Scan for the cell matching the given text and deliver its [x, y] coordinate at center. 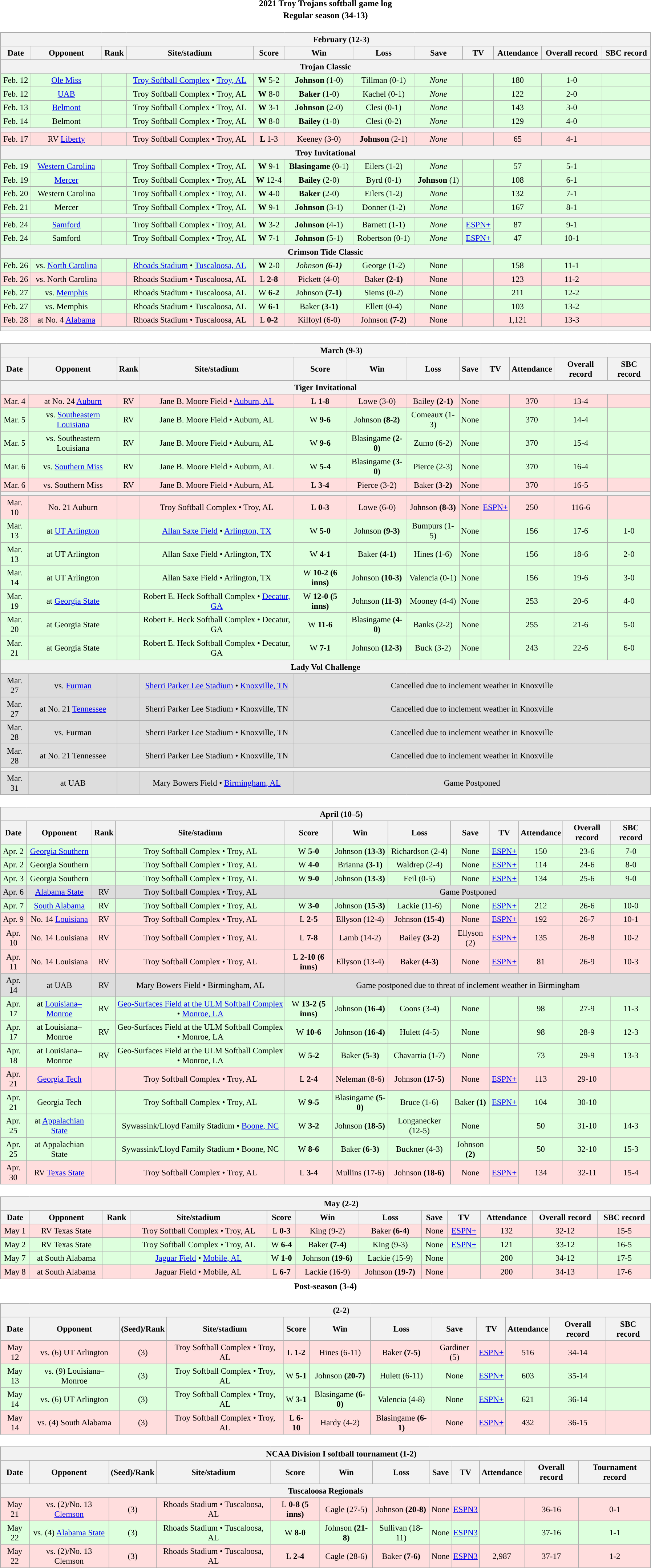
Buck (3-2) [433, 648]
6-0 [629, 648]
432 [528, 1422]
12-2 [572, 293]
Johnson (12-3) [377, 648]
10-2 [631, 938]
Crimson Tide Classic [325, 252]
Bailey (2-0) [319, 180]
26-9 [587, 961]
158 [518, 266]
32-12 [565, 1231]
Johnson (7-1) [319, 293]
212 [541, 906]
Sullivan (18-11) [401, 1533]
Apr. 9 [13, 919]
Keeney (3-0) [319, 139]
May 8 [15, 1272]
Cagle (27-5) [346, 1510]
Feb. 20 [16, 193]
Johnson (20-8) [401, 1510]
Mar. 14 [15, 578]
104 [541, 1102]
L 1-8 [320, 401]
Kachel (0-1) [384, 94]
Johnson (4-1) [319, 224]
Baker (1-0) [319, 94]
113 [541, 1079]
Clesi (0-1) [384, 108]
W 12-4 [269, 180]
Game postponed due to threat of inclement weather in Birmingham [468, 985]
123 [518, 279]
Johnson (8-2) [377, 419]
Bailey (1-0) [319, 121]
Ole Miss [66, 80]
37-16 [551, 1533]
20-6 [581, 601]
122 [518, 94]
26-6 [587, 906]
Baker (2-0) [319, 193]
Mullins (17-6) [360, 1172]
May 13 [15, 1376]
W 6-1 [269, 307]
13-4 [581, 401]
Neleman (8-6) [360, 1079]
Baker (4-3) [419, 961]
1-2 [615, 1556]
Johnson (15-4) [419, 919]
Blasingame (5-0) [360, 1102]
2,987 [502, 1556]
121 [506, 1245]
Lackie (15-9) [390, 1258]
Pierce (2-3) [433, 466]
Clesi (0-2) [384, 121]
L 0-2 [269, 320]
Blasingame (2-0) [377, 443]
Mar. 4 [15, 401]
May 1 [15, 1231]
Ellett (0-4) [384, 307]
11-3 [631, 1008]
Lackie (16-9) [328, 1272]
167 [518, 207]
May 2 [15, 1245]
Pickett (4-0) [319, 279]
Baker (7-5) [401, 1352]
Mooney (4-4) [433, 601]
Robertson (0-1) [384, 238]
Baker (5-3) [360, 1056]
George (1-2) [384, 266]
7-0 [631, 851]
Troy Invitational [325, 153]
Longanecker (12-5) [419, 1126]
15-5 [624, 1231]
W 5-1 [296, 1376]
211 [518, 293]
Apr. 14 [13, 985]
Johnson (20-7) [340, 1376]
25-6 [587, 879]
L 1-2 [296, 1352]
19-6 [581, 578]
15-3 [631, 1149]
23-6 [587, 851]
Johnson (9-3) [377, 531]
17-5 [624, 1258]
192 [541, 919]
516 [528, 1352]
Johnson (5-1) [319, 238]
Ellyson (13-4) [360, 961]
11-2 [572, 279]
143 [518, 108]
vs. (9) Louisiana–Monroe [74, 1376]
Baker (6-4) [390, 1231]
Johnson (18-5) [360, 1126]
29-9 [587, 1056]
Gardiner (5) [454, 1352]
L 0-8 (5 inns) [295, 1510]
Mar. 10 [15, 507]
February (12-3) [325, 39]
103 [518, 307]
36-14 [578, 1399]
Johnson (19-6) [328, 1258]
Baker (1) [470, 1102]
32-10 [587, 1149]
Lackie (11-6) [419, 906]
W 10-6 [309, 1032]
Apr. 6 [13, 892]
31-10 [587, 1126]
Hardy (4-2) [340, 1422]
Apr. 30 [13, 1172]
L 6-7 [282, 1272]
May 7 [15, 1258]
King (9-3) [390, 1245]
King (9-2) [328, 1231]
April (10–5) [325, 814]
South Alabama [60, 906]
28-9 [587, 1032]
33-12 [565, 1245]
(2-2) [325, 1310]
Johnson (1-0) [319, 80]
Brianna (3-1) [360, 865]
5-0 [629, 625]
Feb. 14 [16, 121]
9-0 [631, 879]
Lowe (3-0) [377, 401]
Apr. 7 [13, 906]
Johnson (1) [438, 180]
108 [518, 180]
26-8 [587, 938]
603 [528, 1376]
Siems (0-2) [384, 293]
Johnson (2-1) [384, 139]
W 6-2 [269, 293]
Baker (3-1) [319, 307]
W 13-2 (5 inns) [309, 1008]
34-13 [565, 1272]
Valencia (0-1) [433, 578]
73 [541, 1056]
W 3-0 [309, 906]
Cagle (28-6) [346, 1556]
Johnson (3-1) [319, 207]
No. 21 Auburn [73, 507]
Johnson (18-6) [419, 1172]
Tournament record [615, 1472]
Baker (7-4) [328, 1245]
W 12-0 (5 inns) [320, 601]
Waldrep (2-4) [419, 865]
at No. 4 Alabama [66, 320]
W 2-0 [269, 266]
Chavarria (1-7) [419, 1056]
Johnson (15-3) [360, 906]
Blasingame (6-0) [340, 1399]
Feb. 28 [16, 320]
Mar. 20 [15, 625]
30-10 [587, 1102]
W 5-4 [320, 466]
Bailey (3-2) [419, 938]
Tillman (0-1) [384, 80]
W 6-4 [282, 1245]
8-1 [572, 207]
Johnson (2-0) [319, 108]
135 [541, 938]
36-15 [578, 1422]
Baker (7-6) [401, 1556]
5-1 [572, 166]
Lamb (14-2) [360, 938]
March (9-3) [325, 350]
65 [518, 139]
35-14 [578, 1376]
RV Liberty [66, 139]
Blasingame (0-1) [319, 166]
vs. (4) Alabama State [69, 1533]
Apr. 11 [13, 961]
34-14 [578, 1352]
Johnson (11-3) [377, 601]
Mar. 21 [15, 648]
Johnson (6-1) [319, 266]
Feil (0-5) [419, 879]
Hines (1-6) [433, 554]
0-1 [615, 1510]
14-3 [631, 1126]
129 [518, 121]
Baker (4-1) [377, 554]
Hulett (4-5) [419, 1032]
L 1-3 [269, 139]
at No. 24 Auburn [73, 401]
250 [532, 507]
Feb. 21 [16, 207]
Pierce (3-2) [377, 485]
Ellyson (2) [470, 938]
Johnson (7-2) [384, 320]
Baker (6-3) [360, 1149]
W 10-2 (6 inns) [320, 578]
47 [518, 238]
57 [518, 166]
Feb. 13 [16, 108]
34-12 [565, 1258]
18-6 [581, 554]
Zumo (6-2) [433, 443]
W 9-5 [309, 1102]
vs. (4) South Alabama [74, 1422]
Mar. 19 [15, 601]
Coons (3-4) [419, 1008]
Richardson (2-4) [419, 851]
36-16 [551, 1510]
Comeaux (1-3) [433, 419]
255 [532, 625]
Apr. 10 [13, 938]
4-1 [572, 139]
Mar. 31 [15, 783]
81 [541, 961]
26-7 [587, 919]
Alabama State [60, 892]
180 [518, 80]
243 [532, 648]
Bruce (1-6) [419, 1102]
L 2-8 [269, 279]
12-3 [631, 1032]
37-17 [551, 1556]
13-2 [572, 307]
14-4 [581, 419]
21-6 [581, 625]
Valencia (4-8) [401, 1399]
L 2-5 [309, 919]
9-1 [572, 224]
87 [518, 224]
Johnson (8-3) [433, 507]
Blasingame (4-0) [377, 625]
11-1 [572, 266]
22-6 [581, 648]
Bailey (2-1) [433, 401]
Tiger Invitational [325, 387]
Baker (3-2) [433, 485]
Kilfoyl (6-0) [319, 320]
150 [541, 851]
Blasingame (3-0) [377, 466]
114 [541, 865]
116-6 [581, 507]
Johnson (10-3) [377, 578]
621 [528, 1399]
Johnson (17-5) [419, 1079]
W 1-0 [282, 1258]
L 2-10 (6 inns) [309, 961]
Donner (1-2) [384, 207]
Barnett (1-1) [384, 224]
Hulett (6-11) [401, 1376]
1-1 [615, 1533]
Hines (6-11) [340, 1352]
Banks (2-2) [433, 625]
24-6 [587, 865]
W 8-6 [309, 1149]
Apr. 18 [13, 1056]
7-1 [572, 193]
29-10 [587, 1079]
Johnson (2) [470, 1149]
Johnson (19-7) [390, 1272]
L 7-8 [309, 938]
10-3 [631, 961]
L 6-10 [296, 1422]
Apr. 3 [13, 879]
W 9-0 [309, 879]
Lowe (6-0) [377, 507]
32-11 [587, 1172]
Lady Vol Challenge [325, 666]
Buckner (4-3) [419, 1149]
May (2-2) [325, 1204]
1,121 [518, 320]
May 21 [15, 1510]
W 11-6 [320, 625]
253 [532, 601]
Bumpurs (1-5) [433, 531]
Johnson (21-8) [346, 1533]
27-9 [587, 1008]
Baker (2-1) [384, 279]
8-0 [631, 865]
NCAA Division I softball tournament (1-2) [325, 1454]
Tuscaloosa Regionals [325, 1491]
UAB [66, 94]
May 12 [15, 1352]
Feb. 17 [16, 139]
Blasingame (6-1) [401, 1422]
Byrd (0-1) [384, 180]
W 4-1 [320, 554]
Ellyson (12-4) [360, 919]
10-0 [631, 906]
16-4 [581, 466]
Trojan Classic [325, 66]
6-1 [572, 180]
